Return [x, y] of the center of cell containing provided text 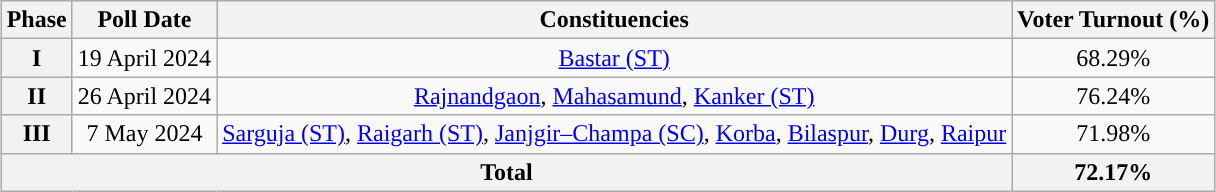
Voter Turnout (%) [1114, 20]
Constituencies [614, 20]
I [36, 58]
Total [506, 172]
Bastar (ST) [614, 58]
Poll Date [144, 20]
26 April 2024 [144, 96]
72.17% [1114, 172]
III [36, 134]
Rajnandgaon, Mahasamund, Kanker (ST) [614, 96]
76.24% [1114, 96]
Sarguja (ST), Raigarh (ST), Janjgir–Champa (SC), Korba, Bilaspur, Durg, Raipur [614, 134]
Phase [36, 20]
II [36, 96]
7 May 2024 [144, 134]
71.98% [1114, 134]
19 April 2024 [144, 58]
68.29% [1114, 58]
